Pinpoint the cell where the given text exists, returning its (X, Y) midpoint coordinate. 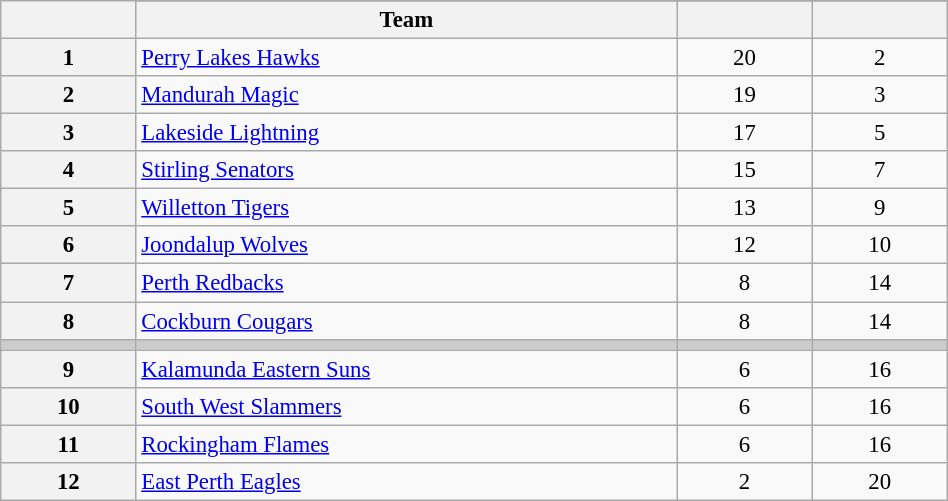
Lakeside Lightning (406, 133)
15 (744, 170)
Rockingham Flames (406, 444)
East Perth Eagles (406, 482)
Kalamunda Eastern Suns (406, 369)
Willetton Tigers (406, 208)
19 (744, 95)
17 (744, 133)
11 (68, 444)
1 (68, 58)
Cockburn Cougars (406, 321)
13 (744, 208)
Perth Redbacks (406, 283)
Joondalup Wolves (406, 245)
Perry Lakes Hawks (406, 58)
South West Slammers (406, 406)
4 (68, 170)
Team (406, 20)
Mandurah Magic (406, 95)
Stirling Senators (406, 170)
